Locate the cell with the specified text and output its [x, y] center coordinate. 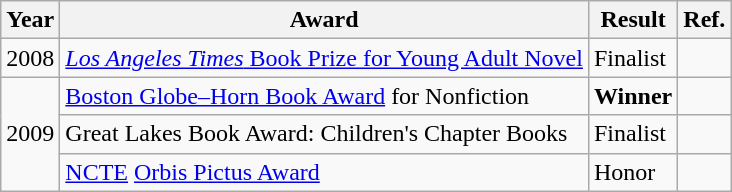
Great Lakes Book Award: Children's Chapter Books [324, 134]
2009 [30, 134]
NCTE Orbis Pictus Award [324, 172]
Honor [632, 172]
Los Angeles Times Book Prize for Young Adult Novel [324, 58]
Winner [632, 96]
2008 [30, 58]
Boston Globe–Horn Book Award for Nonfiction [324, 96]
Award [324, 20]
Ref. [704, 20]
Result [632, 20]
Year [30, 20]
